Return (x, y) of the center of cell containing provided text 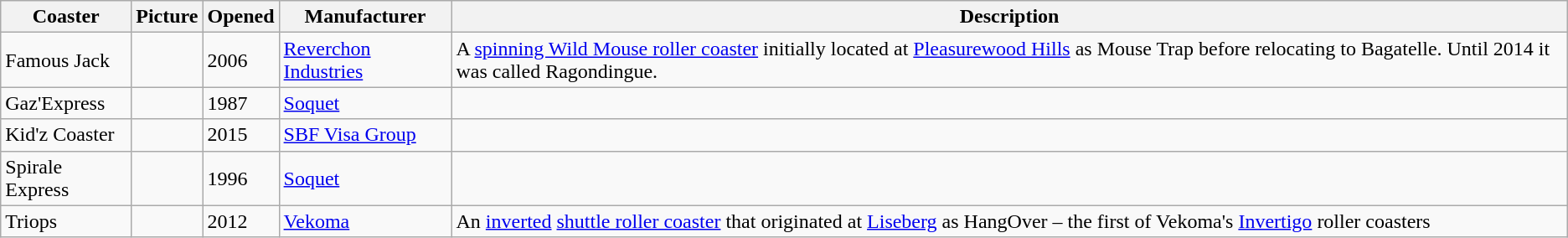
Opened (241, 17)
Gaz'Express (66, 103)
1996 (241, 178)
An inverted shuttle roller coaster that originated at Liseberg as HangOver – the first of Vekoma's Invertigo roller coasters (1009, 221)
Picture (168, 17)
SBF Visa Group (365, 135)
Coaster (66, 17)
1987 (241, 103)
Description (1009, 17)
2012 (241, 221)
Kid'z Coaster (66, 135)
Reverchon Industries (365, 60)
Vekoma (365, 221)
2015 (241, 135)
Famous Jack (66, 60)
2006 (241, 60)
Manufacturer (365, 17)
Triops (66, 221)
Spirale Express (66, 178)
